Return [x, y] of the center of cell containing provided text 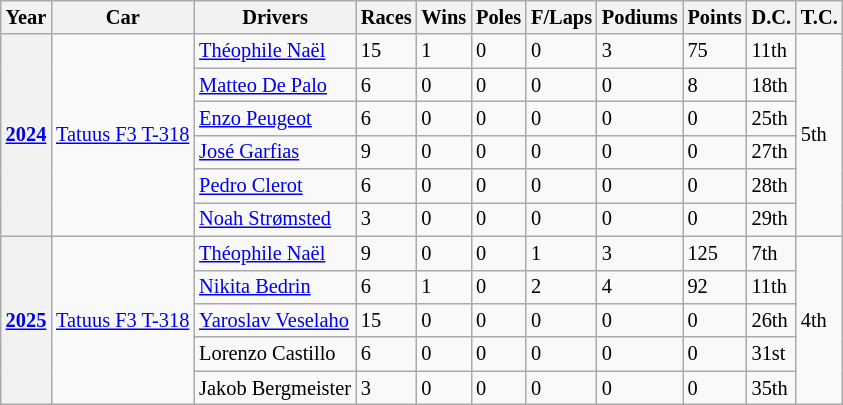
Lorenzo Castillo [275, 354]
27th [772, 152]
2 [562, 287]
F/Laps [562, 17]
75 [715, 51]
Poles [498, 17]
D.C. [772, 17]
Jakob Bergmeister [275, 388]
2024 [26, 135]
Noah Strømsted [275, 219]
4 [640, 287]
2025 [26, 320]
18th [772, 85]
8 [715, 85]
125 [715, 253]
Wins [444, 17]
5th [820, 135]
José Garfias [275, 152]
T.C. [820, 17]
26th [772, 320]
31st [772, 354]
4th [820, 320]
Enzo Peugeot [275, 118]
Pedro Clerot [275, 186]
Podiums [640, 17]
29th [772, 219]
Year [26, 17]
Car [122, 17]
25th [772, 118]
35th [772, 388]
Races [386, 17]
Yaroslav Veselaho [275, 320]
28th [772, 186]
Nikita Bedrin [275, 287]
Points [715, 17]
Matteo De Palo [275, 85]
7th [772, 253]
92 [715, 287]
Drivers [275, 17]
